Return (x, y) of the center of cell containing provided text 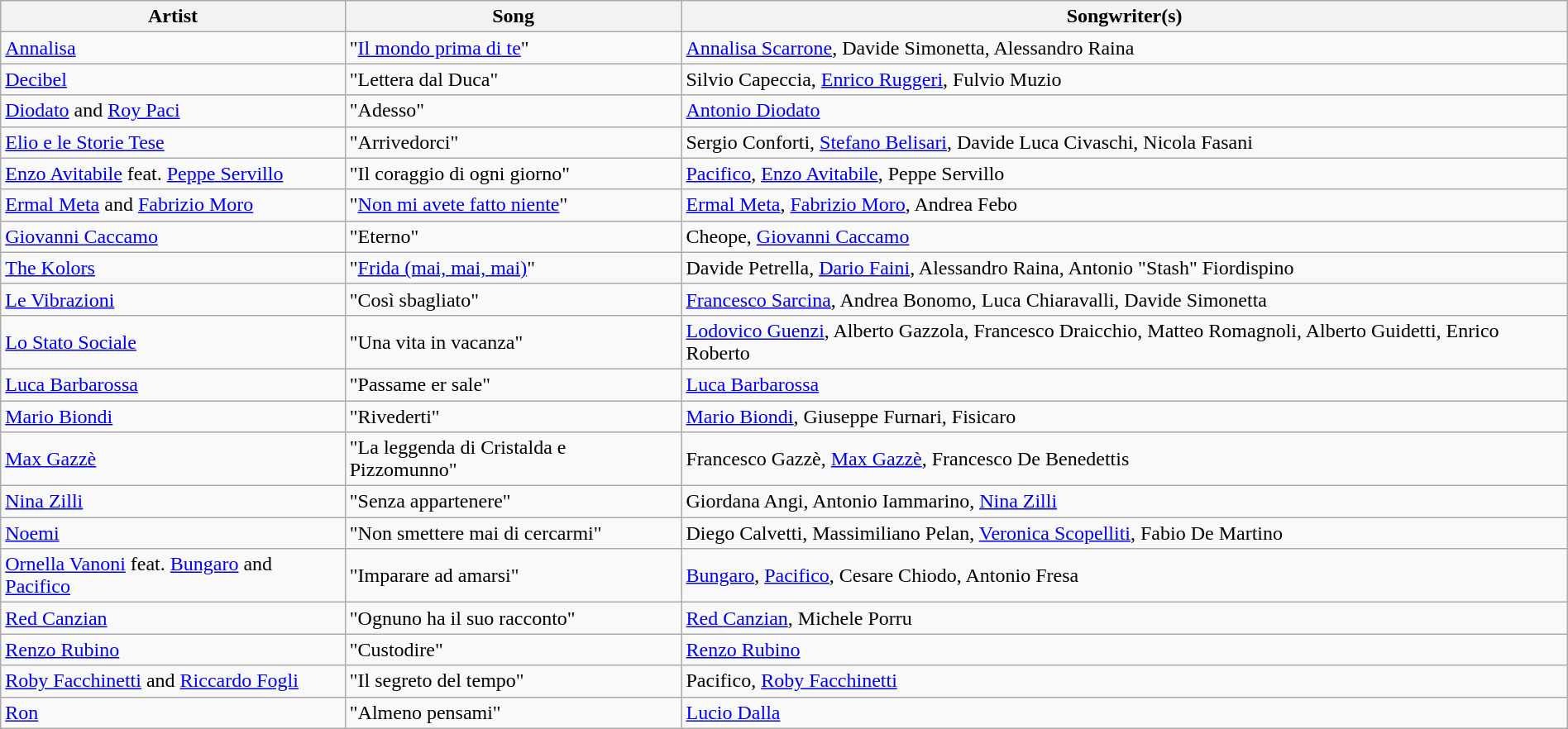
Max Gazzè (173, 460)
"Il coraggio di ogni giorno" (513, 174)
Lodovico Guenzi, Alberto Gazzola, Francesco Draicchio, Matteo Romagnoli, Alberto Guidetti, Enrico Roberto (1125, 342)
Francesco Sarcina, Andrea Bonomo, Luca Chiaravalli, Davide Simonetta (1125, 299)
Giordana Angi, Antonio Iammarino, Nina Zilli (1125, 502)
Francesco Gazzè, Max Gazzè, Francesco De Benedettis (1125, 460)
Le Vibrazioni (173, 299)
"La leggenda di Cristalda e Pizzomunno" (513, 460)
Pacifico, Enzo Avitabile, Peppe Servillo (1125, 174)
"Così sbagliato" (513, 299)
"Frida (mai, mai, mai)" (513, 268)
Red Canzian (173, 618)
Ornella Vanoni feat. Bungaro and Pacifico (173, 575)
Ron (173, 712)
"Eterno" (513, 236)
Elio e le Storie Tese (173, 142)
"Arrivedorci" (513, 142)
"Non smettere mai di cercarmi" (513, 533)
"Rivederti" (513, 416)
"Custodire" (513, 650)
The Kolors (173, 268)
Cheope, Giovanni Caccamo (1125, 236)
"Passame er sale" (513, 384)
"Una vita in vacanza" (513, 342)
Enzo Avitabile feat. Peppe Servillo (173, 174)
Annalisa Scarrone, Davide Simonetta, Alessandro Raina (1125, 48)
Nina Zilli (173, 502)
Ermal Meta and Fabrizio Moro (173, 205)
"Lettera dal Duca" (513, 79)
"Almeno pensami" (513, 712)
Diodato and Roy Paci (173, 111)
"Ognuno ha il suo racconto" (513, 618)
Bungaro, Pacifico, Cesare Chiodo, Antonio Fresa (1125, 575)
Songwriter(s) (1125, 17)
Antonio Diodato (1125, 111)
Noemi (173, 533)
Red Canzian, Michele Porru (1125, 618)
Diego Calvetti, Massimiliano Pelan, Veronica Scopelliti, Fabio De Martino (1125, 533)
Artist (173, 17)
"Non mi avete fatto niente" (513, 205)
Giovanni Caccamo (173, 236)
Decibel (173, 79)
Davide Petrella, Dario Faini, Alessandro Raina, Antonio "Stash" Fiordispino (1125, 268)
"Imparare ad amarsi" (513, 575)
Pacifico, Roby Facchinetti (1125, 681)
Lo Stato Sociale (173, 342)
Annalisa (173, 48)
Silvio Capeccia, Enrico Ruggeri, Fulvio Muzio (1125, 79)
Ermal Meta, Fabrizio Moro, Andrea Febo (1125, 205)
"Il segreto del tempo" (513, 681)
Roby Facchinetti and Riccardo Fogli (173, 681)
"Senza appartenere" (513, 502)
"Adesso" (513, 111)
Lucio Dalla (1125, 712)
Mario Biondi (173, 416)
"Il mondo prima di te" (513, 48)
Sergio Conforti, Stefano Belisari, Davide Luca Civaschi, Nicola Fasani (1125, 142)
Mario Biondi, Giuseppe Furnari, Fisicaro (1125, 416)
Song (513, 17)
